Pinpoint the cell where the given text exists, returning its (x, y) midpoint coordinate. 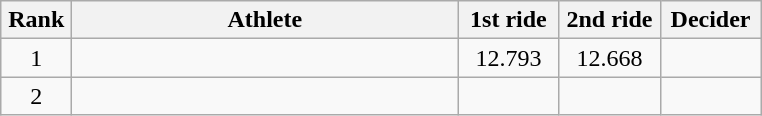
Athlete (265, 20)
Decider (710, 20)
12.793 (508, 58)
2nd ride (610, 20)
12.668 (610, 58)
Rank (36, 20)
2 (36, 96)
1st ride (508, 20)
1 (36, 58)
